Pinpoint the cell where the given text exists, returning its [x, y] midpoint coordinate. 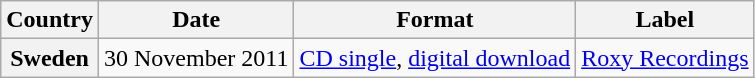
Sweden [50, 58]
Label [665, 20]
Country [50, 20]
CD single, digital download [435, 58]
30 November 2011 [196, 58]
Date [196, 20]
Roxy Recordings [665, 58]
Format [435, 20]
